Detect which cell encompasses the target text, then output its [X, Y] center coordinate. 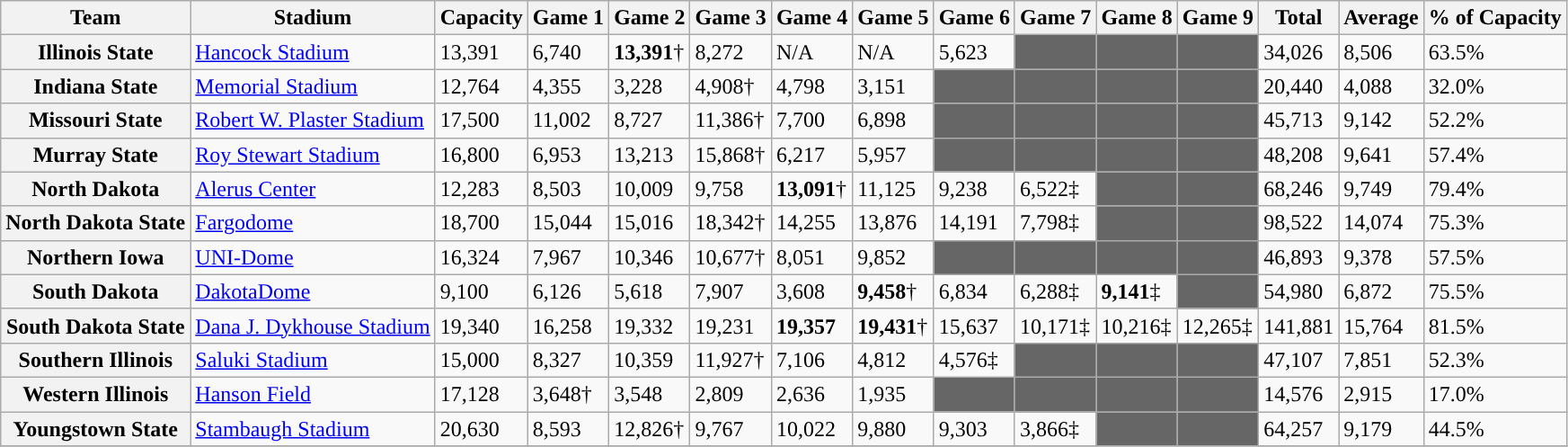
10,216‡ [1137, 326]
32.0% [1495, 86]
14,074 [1382, 223]
81.5% [1495, 326]
52.3% [1495, 360]
Southern Illinois [95, 360]
12,764 [482, 86]
6,288‡ [1055, 291]
54,980 [1299, 291]
6,953 [568, 155]
12,826† [650, 429]
Stadium [313, 18]
7,700 [811, 121]
Capacity [482, 18]
Alerus Center [313, 189]
9,758 [731, 189]
6,217 [811, 155]
15,016 [650, 223]
7,851 [1382, 360]
18,700 [482, 223]
13,876 [893, 223]
Game 9 [1218, 18]
9,141‡ [1137, 291]
Roy Stewart Stadium [313, 155]
6,740 [568, 52]
19,340 [482, 326]
Hancock Stadium [313, 52]
75.3% [1495, 223]
Total [1299, 18]
North Dakota State [95, 223]
2,636 [811, 394]
9,880 [893, 429]
5,623 [974, 52]
3,151 [893, 86]
8,051 [811, 257]
48,208 [1299, 155]
98,522 [1299, 223]
68,246 [1299, 189]
3,548 [650, 394]
64,257 [1299, 429]
Average [1382, 18]
13,391† [650, 52]
20,630 [482, 429]
7,106 [811, 360]
6,522‡ [1055, 189]
141,881 [1299, 326]
10,022 [811, 429]
16,800 [482, 155]
Dana J. Dykhouse Stadium [313, 326]
9,100 [482, 291]
6,834 [974, 291]
8,272 [731, 52]
Murray State [95, 155]
15,868† [731, 155]
Memorial Stadium [313, 86]
11,002 [568, 121]
8,503 [568, 189]
North Dakota [95, 189]
45,713 [1299, 121]
15,000 [482, 360]
1,935 [893, 394]
10,677† [731, 257]
Missouri State [95, 121]
44.5% [1495, 429]
12,265‡ [1218, 326]
9,378 [1382, 257]
Game 7 [1055, 18]
3,608 [811, 291]
18,342† [731, 223]
8,327 [568, 360]
9,303 [974, 429]
4,088 [1382, 86]
10,359 [650, 360]
16,324 [482, 257]
8,727 [650, 121]
5,957 [893, 155]
Saluki Stadium [313, 360]
14,255 [811, 223]
South Dakota [95, 291]
8,506 [1382, 52]
12,283 [482, 189]
46,893 [1299, 257]
14,191 [974, 223]
13,213 [650, 155]
9,767 [731, 429]
47,107 [1299, 360]
10,009 [650, 189]
Game 2 [650, 18]
57.4% [1495, 155]
20,440 [1299, 86]
34,026 [1299, 52]
3,866‡ [1055, 429]
7,907 [731, 291]
63.5% [1495, 52]
10,346 [650, 257]
DakotaDome [313, 291]
Game 4 [811, 18]
11,386† [731, 121]
15,764 [1382, 326]
9,641 [1382, 155]
3,228 [650, 86]
10,171‡ [1055, 326]
7,798‡ [1055, 223]
14,576 [1299, 394]
75.5% [1495, 291]
4,812 [893, 360]
Illinois State [95, 52]
Youngstown State [95, 429]
19,231 [731, 326]
6,126 [568, 291]
Indiana State [95, 86]
Game 3 [731, 18]
Northern Iowa [95, 257]
11,927† [731, 360]
Game 8 [1137, 18]
9,142 [1382, 121]
17,128 [482, 394]
4,798 [811, 86]
16,258 [568, 326]
South Dakota State [95, 326]
Game 1 [568, 18]
7,967 [568, 257]
Western Illinois [95, 394]
4,908† [731, 86]
Game 5 [893, 18]
Team [95, 18]
8,593 [568, 429]
Stambaugh Stadium [313, 429]
17.0% [1495, 394]
9,179 [1382, 429]
13,091† [811, 189]
15,637 [974, 326]
% of Capacity [1495, 18]
57.5% [1495, 257]
4,355 [568, 86]
Game 6 [974, 18]
9,238 [974, 189]
19,332 [650, 326]
Fargodome [313, 223]
4,576‡ [974, 360]
13,391 [482, 52]
2,915 [1382, 394]
9,749 [1382, 189]
11,125 [893, 189]
2,809 [731, 394]
19,357 [811, 326]
6,872 [1382, 291]
Robert W. Plaster Stadium [313, 121]
17,500 [482, 121]
52.2% [1495, 121]
9,458† [893, 291]
79.4% [1495, 189]
19,431† [893, 326]
Hanson Field [313, 394]
6,898 [893, 121]
3,648† [568, 394]
UNI-Dome [313, 257]
15,044 [568, 223]
5,618 [650, 291]
9,852 [893, 257]
